Scan for the cell matching the given text and deliver its (X, Y) coordinate at center. 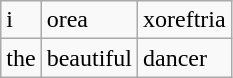
i (21, 20)
the (21, 58)
orea (89, 20)
xoreftria (185, 20)
dancer (185, 58)
beautiful (89, 58)
